Identify which cell holds the provided text, then report its [x, y] central coordinate. 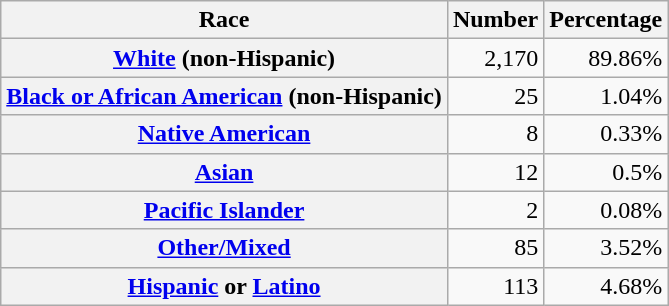
0.08% [606, 210]
Hispanic or Latino [224, 286]
Native American [224, 134]
2 [495, 210]
Number [495, 20]
4.68% [606, 286]
1.04% [606, 96]
Pacific Islander [224, 210]
12 [495, 172]
Percentage [606, 20]
113 [495, 286]
85 [495, 248]
89.86% [606, 58]
Other/Mixed [224, 248]
25 [495, 96]
Black or African American (non-Hispanic) [224, 96]
8 [495, 134]
2,170 [495, 58]
White (non-Hispanic) [224, 58]
3.52% [606, 248]
0.33% [606, 134]
Asian [224, 172]
Race [224, 20]
0.5% [606, 172]
